Extract the (x, y) coordinate from the center of the cell holding the provided text.  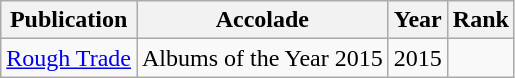
Accolade (262, 20)
Year (418, 20)
Albums of the Year 2015 (262, 58)
Publication (69, 20)
2015 (418, 58)
Rank (480, 20)
Rough Trade (69, 58)
